Find where the given text appears and provide that cell's center as (x, y) coordinate. 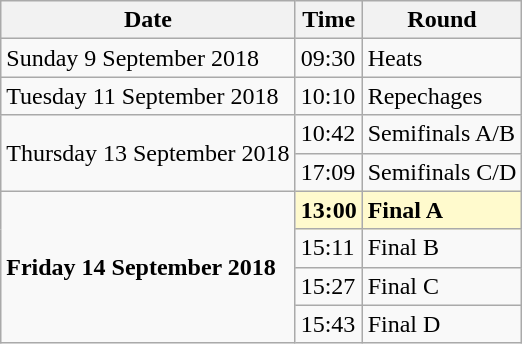
09:30 (328, 58)
Semifinals A/B (442, 134)
Sunday 9 September 2018 (148, 58)
Final A (442, 210)
Time (328, 20)
13:00 (328, 210)
Heats (442, 58)
Round (442, 20)
10:10 (328, 96)
15:11 (328, 248)
Repechages (442, 96)
Final D (442, 324)
17:09 (328, 172)
Final B (442, 248)
Semifinals C/D (442, 172)
Tuesday 11 September 2018 (148, 96)
Friday 14 September 2018 (148, 267)
15:43 (328, 324)
15:27 (328, 286)
Thursday 13 September 2018 (148, 153)
10:42 (328, 134)
Final C (442, 286)
Date (148, 20)
